Extract the (x, y) coordinate from the center of the cell holding the provided text.  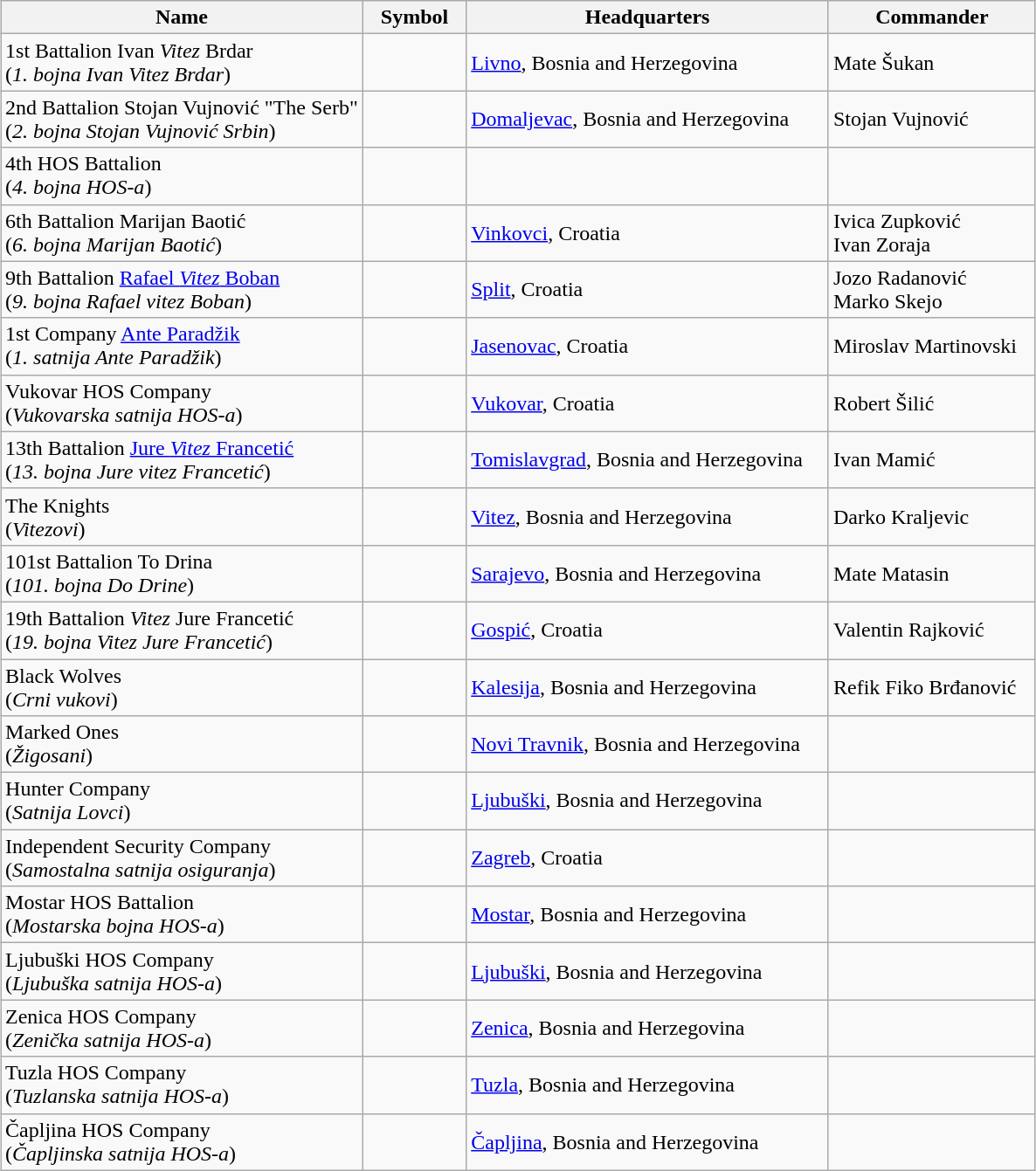
Name (182, 17)
Symbol (414, 17)
19th Battalion Vitez Jure Francetić(19. bojna Vitez Jure Francetić) (182, 630)
Gospić, Croatia (648, 630)
Kalesija, Bosnia and Herzegovina (648, 686)
Tomislavgrad, Bosnia and Herzegovina (648, 459)
Vukovar HOS Company(Vukovarska satnija HOS-a) (182, 403)
Tuzla HOS Company(Tuzlanska satnija HOS-a) (182, 1085)
Robert Šilić (931, 403)
13th Battalion Jure Vitez Francetić(13. bojna Jure vitez Francetić) (182, 459)
Valentin Rajković (931, 630)
Vukovar, Croatia (648, 403)
Zagreb, Croatia (648, 858)
Vitez, Bosnia and Herzegovina (648, 517)
Mate Matasin (931, 573)
Darko Kraljevic (931, 517)
Sarajevo, Bosnia and Herzegovina (648, 573)
Jozo RadanovićMarko Skejo (931, 290)
Novi Travnik, Bosnia and Herzegovina (648, 744)
Stojan Vujnović (931, 119)
101st Battalion To Drina(101. bojna Do Drine) (182, 573)
Marked Ones(Žigosani) (182, 744)
9th Battalion Rafael Vitez Boban(9. bojna Rafael vitez Boban) (182, 290)
1st Battalion Ivan Vitez Brdar(1. bojna Ivan Vitez Brdar) (182, 63)
Miroslav Martinovski (931, 346)
Čapljina, Bosnia and Herzegovina (648, 1142)
Split, Croatia (648, 290)
Vinkovci, Croatia (648, 232)
Jasenovac, Croatia (648, 346)
Ivan Mamić (931, 459)
Zenica, Bosnia and Herzegovina (648, 1029)
Commander (931, 17)
Black Wolves(Crni vukovi) (182, 686)
Domaljevac, Bosnia and Herzegovina (648, 119)
Mate Šukan (931, 63)
Mostar, Bosnia and Herzegovina (648, 915)
Ljubuški HOS Company(Ljubuška satnija HOS-a) (182, 971)
4th HOS Battalion (4. bojna HOS-a) (182, 176)
Refik Fiko Brđanović (931, 686)
Mostar HOS Battalion(Mostarska bojna HOS-a) (182, 915)
Independent Security Company(Samostalna satnija osiguranja) (182, 858)
Headquarters (648, 17)
1st Company Ante Paradžik(1. satnija Ante Paradžik) (182, 346)
Čapljina HOS Company(Čapljinska satnija HOS-a) (182, 1142)
The Knights(Vitezovi) (182, 517)
2nd Battalion Stojan Vujnović "The Serb"(2. bojna Stojan Vujnović Srbin) (182, 119)
Zenica HOS Company(Zenička satnija HOS-a) (182, 1029)
Hunter Company(Satnija Lovci) (182, 802)
Tuzla, Bosnia and Herzegovina (648, 1085)
6th Battalion Marijan Baotić(6. bojna Marijan Baotić) (182, 232)
Ivica ZupkovićIvan Zoraja (931, 232)
Livno, Bosnia and Herzegovina (648, 63)
